Return the (X, Y) coordinate for the center point of the cell that contains the specified text.  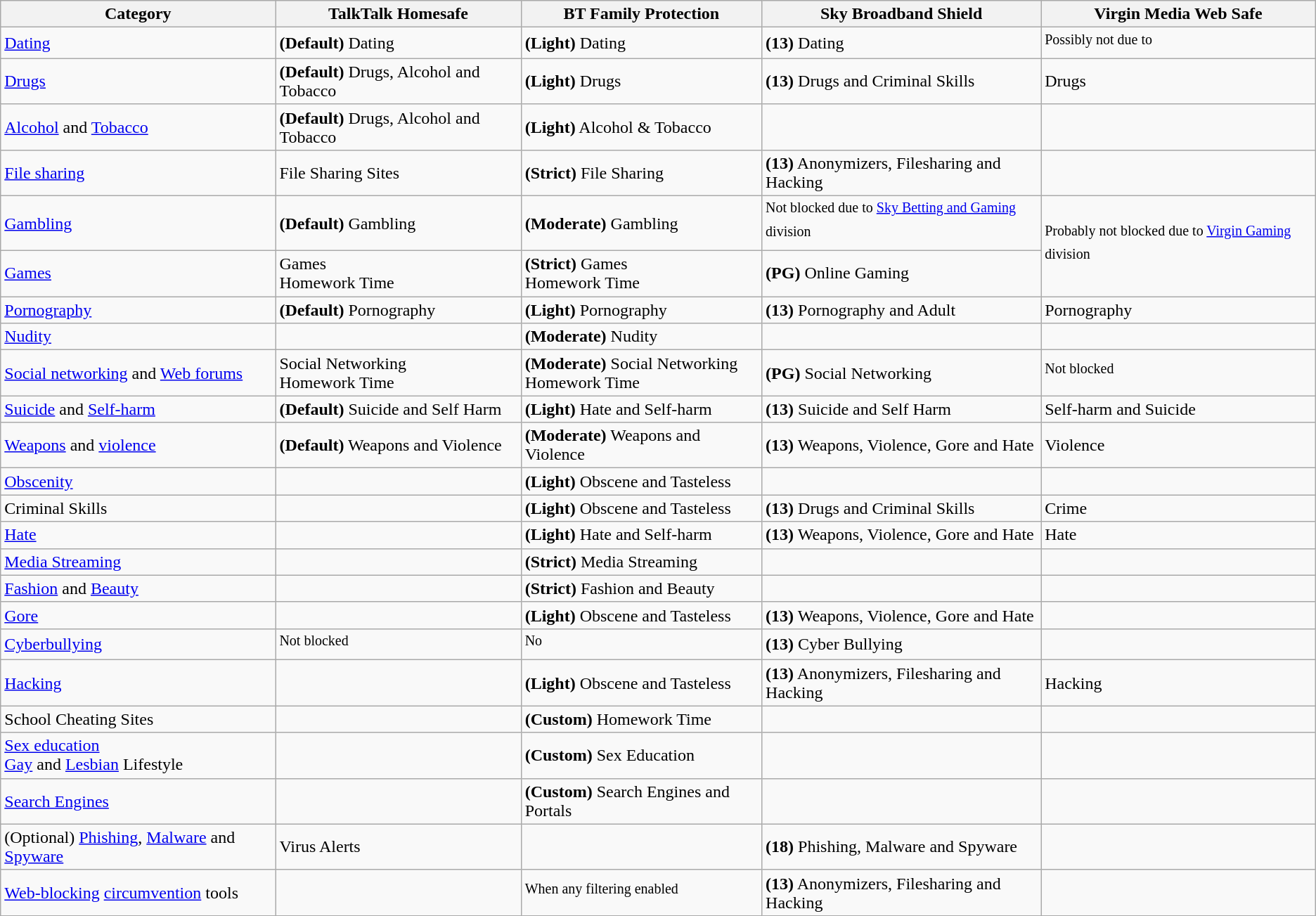
(18) Phishing, Malware and Spyware (901, 846)
(Default) Suicide and Self Harm (398, 409)
File Sharing Sites (398, 173)
Sky Broadband Shield (901, 14)
(PG) Social Networking (901, 373)
Social networking and Web forums (138, 373)
Gambling (138, 224)
(13) Dating (901, 44)
(13) Pornography and Adult (901, 310)
(Moderate) Nudity (641, 337)
(Default) Pornography (398, 310)
Possibly not due to (1178, 44)
(Moderate) Social NetworkingHomework Time (641, 373)
GamesHomework Time (398, 274)
Not blocked due to Sky Betting and Gaming division (901, 224)
Search Engines (138, 801)
(Light) Dating (641, 44)
(Default) Dating (398, 44)
Cyberbullying (138, 644)
Virus Alerts (398, 846)
Violence (1178, 446)
Category (138, 14)
When any filtering enabled (641, 893)
(Strict) GamesHomework Time (641, 274)
TalkTalk Homesafe (398, 14)
(Custom) Search Engines and Portals (641, 801)
(13) Cyber Bullying (901, 644)
Gore (138, 615)
Media Streaming (138, 562)
(Light) Pornography (641, 310)
Nudity (138, 337)
School Cheating Sites (138, 719)
Games (138, 274)
Criminal Skills (138, 508)
BT Family Protection (641, 14)
(Strict) Fashion and Beauty (641, 588)
(Strict) File Sharing (641, 173)
Sex educationGay and Lesbian Lifestyle (138, 755)
(13) Suicide and Self Harm (901, 409)
(Moderate) Gambling (641, 224)
File sharing (138, 173)
Dating (138, 44)
(Custom) Homework Time (641, 719)
Obscenity (138, 482)
(PG) Online Gaming (901, 274)
Probably not blocked due to Virgin Gaming division (1178, 246)
Social NetworkingHomework Time (398, 373)
(Strict) Media Streaming (641, 562)
(Default) Weapons and Violence (398, 446)
(Custom) Sex Education (641, 755)
(Default) Gambling (398, 224)
(Light) Drugs (641, 82)
Virgin Media Web Safe (1178, 14)
Crime (1178, 508)
(Optional) Phishing, Malware and Spyware (138, 846)
Suicide and Self-harm (138, 409)
Fashion and Beauty (138, 588)
Alcohol and Tobacco (138, 127)
(Moderate) Weapons and Violence (641, 446)
Self-harm and Suicide (1178, 409)
No (641, 644)
Web-blocking circumvention tools (138, 893)
(Light) Alcohol & Tobacco (641, 127)
Weapons and violence (138, 446)
